Return (X, Y) of the center of cell containing provided text 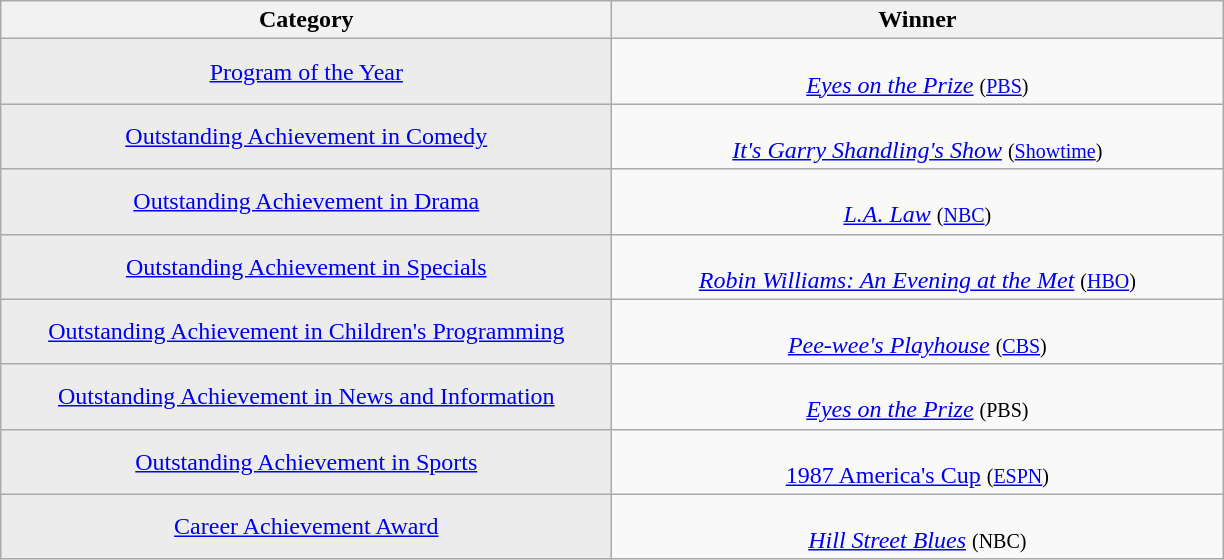
It's Garry Shandling's Show (Showtime) (918, 136)
Winner (918, 20)
Robin Williams: An Evening at the Met (HBO) (918, 266)
Outstanding Achievement in Sports (306, 462)
Program of the Year (306, 72)
L.A. Law (NBC) (918, 202)
Outstanding Achievement in Comedy (306, 136)
Outstanding Achievement in Drama (306, 202)
Category (306, 20)
Career Achievement Award (306, 526)
Outstanding Achievement in Specials (306, 266)
Hill Street Blues (NBC) (918, 526)
Outstanding Achievement in News and Information (306, 396)
1987 America's Cup (ESPN) (918, 462)
Pee-wee's Playhouse (CBS) (918, 332)
Outstanding Achievement in Children's Programming (306, 332)
